Return [x, y] of the center of cell containing provided text 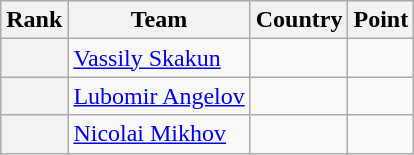
Point [381, 20]
Team [159, 20]
Lubomir Angelov [159, 96]
Country [299, 20]
Vassily Skakun [159, 58]
Rank [34, 20]
Nicolai Mikhov [159, 134]
